Scan for the cell matching the given text and deliver its (X, Y) coordinate at center. 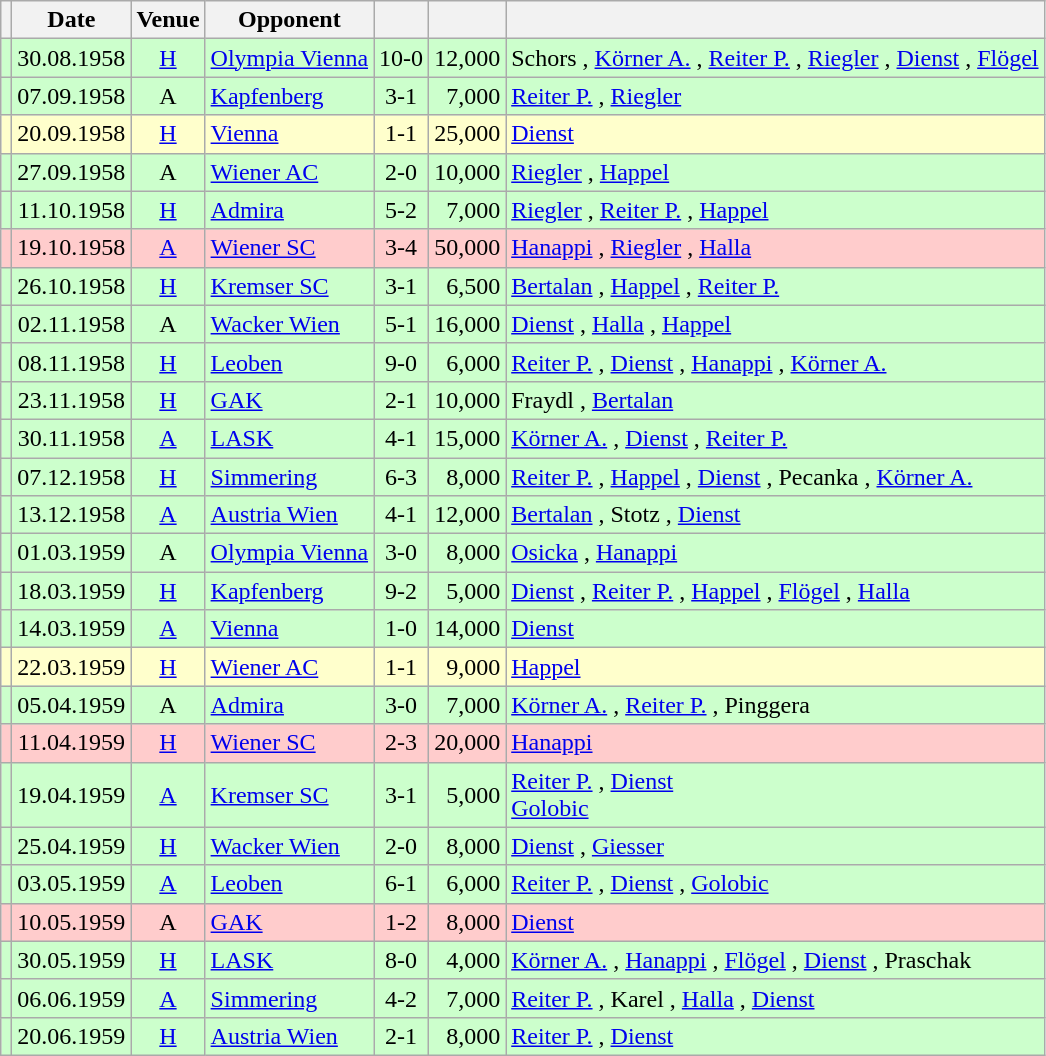
08.11.1958 (72, 362)
05.04.1959 (72, 705)
Reiter P. , Dienst , Hanappi , Körner A. (775, 362)
22.03.1959 (72, 667)
27.09.1958 (72, 172)
13.12.1958 (72, 515)
Dienst , Halla , Happel (775, 324)
Riegler , Happel (775, 172)
Osicka , Hanappi (775, 553)
01.03.1959 (72, 553)
Fraydl , Bertalan (775, 400)
6-1 (402, 884)
Venue (168, 20)
3-4 (402, 248)
9-0 (402, 362)
Körner A. , Reiter P. , Pinggera (775, 705)
14.03.1959 (72, 629)
19.10.1958 (72, 248)
19.04.1959 (72, 794)
Bertalan , Happel , Reiter P. (775, 286)
10-0 (402, 58)
Opponent (289, 20)
9-2 (402, 591)
11.10.1958 (72, 210)
15,000 (468, 438)
18.03.1959 (72, 591)
1-2 (402, 922)
5-2 (402, 210)
26.10.1958 (72, 286)
Hanappi , Riegler , Halla (775, 248)
10.05.1959 (72, 922)
Körner A. , Dienst , Reiter P. (775, 438)
25,000 (468, 134)
03.05.1959 (72, 884)
25.04.1959 (72, 846)
20.09.1958 (72, 134)
Hanappi (775, 743)
Reiter P. , Dienst (775, 1036)
6-3 (402, 477)
Riegler , Reiter P. , Happel (775, 210)
06.06.1959 (72, 998)
Körner A. , Hanappi , Flögel , Dienst , Praschak (775, 960)
Reiter P. , Karel , Halla , Dienst (775, 998)
8-0 (402, 960)
Reiter P. , Dienst , Golobic (775, 884)
14,000 (468, 629)
5-1 (402, 324)
07.12.1958 (72, 477)
Reiter P. , Riegler (775, 96)
2-3 (402, 743)
20.06.1959 (72, 1036)
Reiter P. , Happel , Dienst , Pecanka , Körner A. (775, 477)
02.11.1958 (72, 324)
Dienst , Reiter P. , Happel , Flögel , Halla (775, 591)
Schors , Körner A. , Reiter P. , Riegler , Dienst , Flögel (775, 58)
9,000 (468, 667)
30.05.1959 (72, 960)
Bertalan , Stotz , Dienst (775, 515)
23.11.1958 (72, 400)
07.09.1958 (72, 96)
20,000 (468, 743)
30.08.1958 (72, 58)
6,500 (468, 286)
Reiter P. , Dienst Golobic (775, 794)
50,000 (468, 248)
Happel (775, 667)
Dienst , Giesser (775, 846)
11.04.1959 (72, 743)
4,000 (468, 960)
Date (72, 20)
30.11.1958 (72, 438)
16,000 (468, 324)
4-2 (402, 998)
1-0 (402, 629)
